Extract the [x, y] coordinate from the center of the cell holding the provided text.  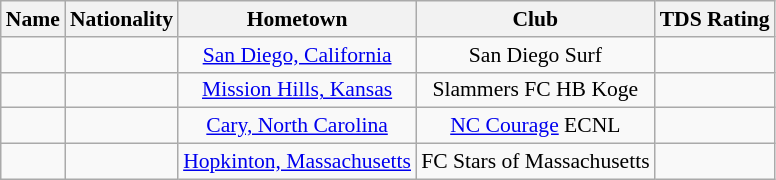
Mission Hills, Kansas [297, 90]
NC Courage ECNL [536, 126]
Slammers FC HB Koge [536, 90]
Hometown [297, 19]
Cary, North Carolina [297, 126]
FC Stars of Massachusetts [536, 162]
Club [536, 19]
Hopkinton, Massachusetts [297, 162]
San Diego, California [297, 55]
Name [33, 19]
Nationality [122, 19]
TDS Rating [715, 19]
San Diego Surf [536, 55]
